Return [X, Y] of the center of cell containing provided text 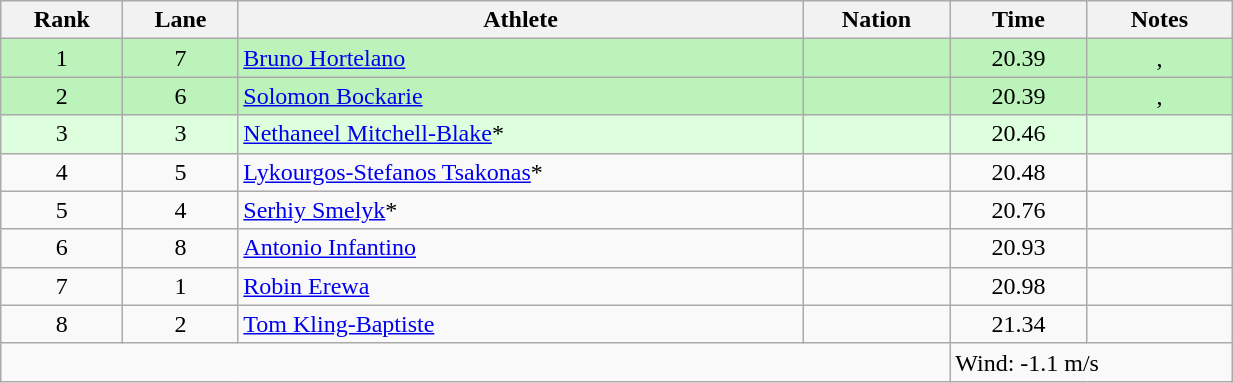
Wind: -1.1 m/s [1091, 362]
21.34 [1018, 324]
Notes [1160, 20]
20.46 [1018, 134]
Time [1018, 20]
Serhiy Smelyk* [520, 210]
Lykourgos-Stefanos Tsakonas* [520, 172]
Nation [876, 20]
20.98 [1018, 286]
Nethaneel Mitchell-Blake* [520, 134]
Antonio Infantino [520, 248]
Athlete [520, 20]
Lane [180, 20]
Tom Kling-Baptiste [520, 324]
Rank [62, 20]
Robin Erewa [520, 286]
Solomon Bockarie [520, 96]
Bruno Hortelano [520, 58]
20.76 [1018, 210]
20.93 [1018, 248]
20.48 [1018, 172]
